For the text-containing cell, return its midpoint in (X, Y) coordinate format. 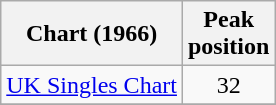
32 (228, 85)
UK Singles Chart (92, 85)
Peakposition (228, 34)
Chart (1966) (92, 34)
